Capture the cell that displays the provided text and extract its [x, y] central coordinate. 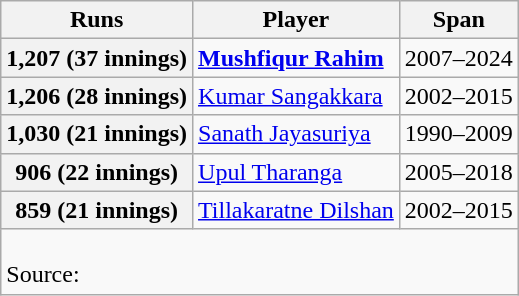
2007–2024 [458, 58]
Mushfiqur Rahim [296, 58]
Sanath Jayasuriya [296, 134]
Source: [260, 262]
1,207 (37 innings) [97, 58]
Span [458, 20]
Tillakaratne Dilshan [296, 210]
2005–2018 [458, 172]
1,206 (28 innings) [97, 96]
859 (21 innings) [97, 210]
1990–2009 [458, 134]
1,030 (21 innings) [97, 134]
Runs [97, 20]
Kumar Sangakkara [296, 96]
Player [296, 20]
Upul Tharanga [296, 172]
906 (22 innings) [97, 172]
